From the cell containing the given text, extract its center point as (X, Y) coordinate. 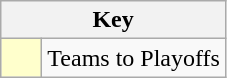
Key (114, 20)
Teams to Playoffs (134, 58)
